Locate the cell with the specified text and output its [X, Y] center coordinate. 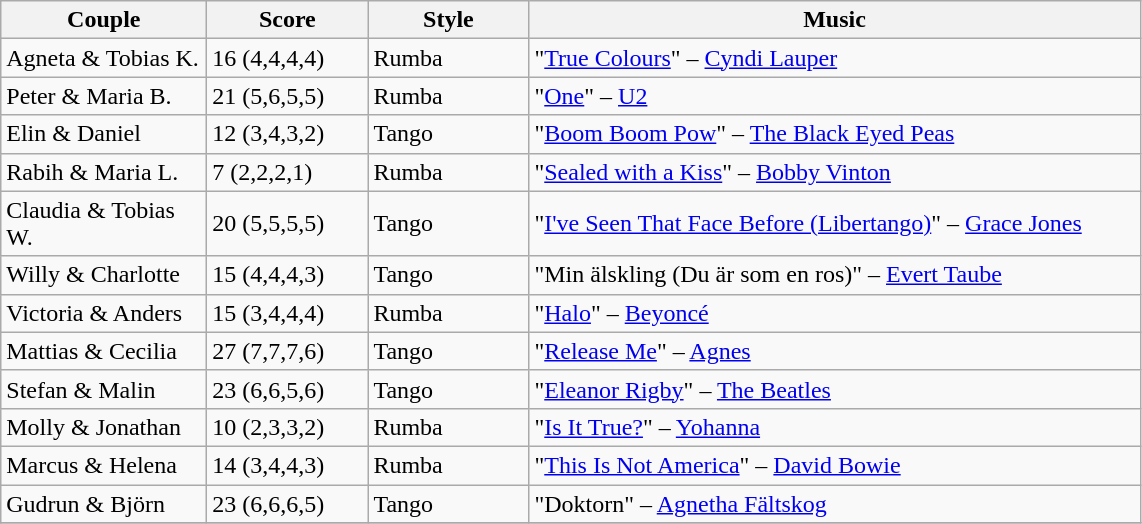
"I've Seen That Face Before (Libertango)" – Grace Jones [834, 224]
Marcus & Helena [104, 465]
Rabih & Maria L. [104, 172]
Agneta & Tobias K. [104, 58]
"Eleanor Rigby" – The Beatles [834, 389]
"This Is Not America" – David Bowie [834, 465]
10 (2,3,3,2) [288, 427]
"Min älskling (Du är som en ros)" – Evert Taube [834, 275]
Molly & Jonathan [104, 427]
27 (7,7,7,6) [288, 351]
"One" – U2 [834, 96]
Peter & Maria B. [104, 96]
Stefan & Malin [104, 389]
Elin & Daniel [104, 134]
Claudia & Tobias W. [104, 224]
16 (4,4,4,4) [288, 58]
"Doktorn" – Agnetha Fältskog [834, 503]
"Halo" – Beyoncé [834, 313]
15 (4,4,4,3) [288, 275]
23 (6,6,6,5) [288, 503]
12 (3,4,3,2) [288, 134]
14 (3,4,4,3) [288, 465]
21 (5,6,5,5) [288, 96]
20 (5,5,5,5) [288, 224]
"Boom Boom Pow" – The Black Eyed Peas [834, 134]
"Release Me" – Agnes [834, 351]
Music [834, 20]
Style [448, 20]
Willy & Charlotte [104, 275]
23 (6,6,5,6) [288, 389]
15 (3,4,4,4) [288, 313]
Victoria & Anders [104, 313]
Score [288, 20]
Gudrun & Björn [104, 503]
"True Colours" – Cyndi Lauper [834, 58]
"Sealed with a Kiss" – Bobby Vinton [834, 172]
Mattias & Cecilia [104, 351]
7 (2,2,2,1) [288, 172]
Couple [104, 20]
"Is It True?" – Yohanna [834, 427]
